Locate the cell with the specified text and output its [x, y] center coordinate. 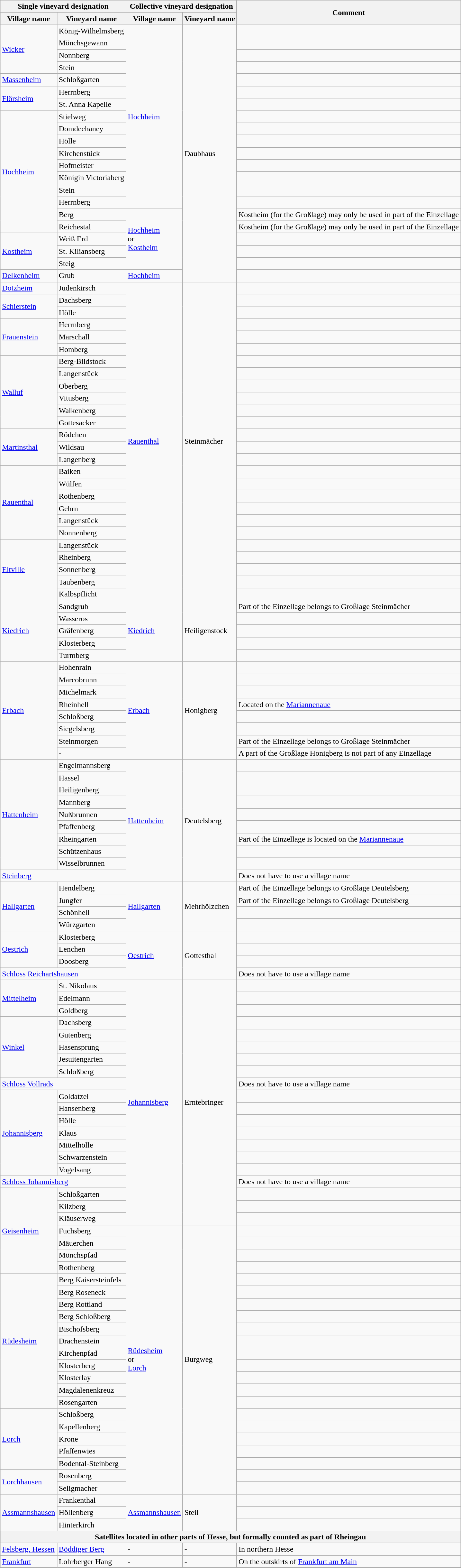
Marschall [91, 337]
Rheingarten [91, 839]
Baiken [91, 472]
Rosenberg [91, 1476]
Walkenberg [91, 410]
Nußbrunnen [91, 815]
Fuchsberg [91, 1231]
Engelmannsberg [91, 766]
Schloss Reichartshausen [63, 974]
Frankenthal [91, 1500]
Wisselbrunnen [91, 863]
Taubenberg [91, 582]
Steinmächer [210, 441]
Mehrhölzchen [210, 906]
Flörsheim [29, 98]
Burgweg [210, 1360]
Single vineyard designation [63, 6]
Jungfer [91, 900]
Part of the Einzellage is located on the Mariannenaue [348, 839]
Berg-Bildstock [91, 362]
Gräfenberg [91, 631]
Krone [91, 1439]
Rüdesheim [29, 1341]
Lohrberger Hang [91, 1562]
Daubhaus [210, 153]
Vogelsang [91, 1170]
Berg Schloßberg [91, 1316]
Pfaffenwies [91, 1451]
Steig [91, 263]
Mönchspfad [91, 1255]
Gottesacker [91, 423]
Comment [348, 13]
Eltville [29, 570]
Würzgarten [91, 925]
Berg [91, 215]
Massenheim [29, 80]
Reichestal [91, 227]
Marcobrunn [91, 680]
Schützenhaus [91, 851]
Schwarzenstein [91, 1158]
Goldberg [91, 1010]
Collective vineyard designation [181, 6]
Mittelheim [29, 998]
Deutelsberg [210, 821]
Wicker [29, 49]
Böddiger Berg [91, 1549]
Rheinhell [91, 704]
St. Nikolaus [91, 986]
Schloss Vollrads [63, 1084]
Heiligenstock [210, 631]
Kirchenstück [91, 153]
Winkel [29, 1047]
Pfaffenberg [91, 827]
Jesuitengarten [91, 1059]
Satellites located in other parts of Hesse, but formally counted as part of Rheingau [230, 1537]
Mönchsgewann [91, 43]
Homberg [91, 349]
Berg Rottland [91, 1304]
Kapellenberg [91, 1427]
Nonnenberg [91, 533]
Mannberg [91, 802]
Drachenstein [91, 1341]
Honigberg [210, 710]
Sandgrub [91, 606]
Schloss Johannisberg [63, 1182]
A part of the Großlage Honigberg is not part of any Einzellage [348, 753]
Mäuerchen [91, 1243]
Nonnberg [91, 55]
Lenchen [91, 949]
Steil [210, 1512]
Felsberg, Hessen [29, 1549]
Oberberg [91, 386]
Rheinberg [91, 558]
Dotzheim [29, 288]
Michelmark [91, 692]
Höllenberg [91, 1512]
Rödchen [91, 435]
Hohenrain [91, 668]
Wasseros [91, 619]
Hansenberg [91, 1108]
Erntebringer [210, 1102]
Königin Victoriaberg [91, 178]
Klaus [91, 1133]
Hasensprung [91, 1047]
Vitusberg [91, 398]
Lorchhausen [29, 1482]
Grub [91, 276]
Mittelhölle [91, 1145]
Hassel [91, 778]
Gottesthal [210, 955]
Klosterlay [91, 1378]
Domdechaney [91, 129]
Martinsthal [29, 447]
Siegelsberg [91, 729]
Rosengarten [91, 1402]
Magdalenenkreuz [91, 1390]
Rüdesheim or Lorch [154, 1360]
Kalbspflicht [91, 594]
Berg Kaisersteinfels [91, 1280]
Doosberg [91, 962]
Wülfen [91, 484]
Weiß Erd [91, 239]
Berg Roseneck [91, 1292]
Steinberg [63, 876]
On the outskirts of Frankfurt am Main [348, 1562]
Kirchenpfad [91, 1353]
Turmberg [91, 655]
Goldatzel [91, 1096]
Heiligenberg [91, 790]
Sonnenberg [91, 570]
St. Anna Kapelle [91, 104]
Kostheim [29, 251]
Wildsau [91, 447]
Lorch [29, 1439]
Steinmorgen [91, 741]
Schönhell [91, 912]
König-Wilhelmsberg [91, 31]
Gehrn [91, 508]
Bischofsberg [91, 1329]
Walluf [29, 392]
Kläuserweg [91, 1219]
Stielweg [91, 116]
Judenkirsch [91, 288]
Frauenstein [29, 337]
Seligmacher [91, 1488]
Gutenberg [91, 1035]
Kilzberg [91, 1206]
Langenberg [91, 459]
Geisenheim [29, 1231]
Frankfurt [29, 1562]
Hendelberg [91, 888]
St. Kiliansberg [91, 251]
Schierstein [29, 306]
Bodental-Steinberg [91, 1463]
Hinterkirch [91, 1525]
Edelmann [91, 998]
Hofmeister [91, 166]
Delkenheim [29, 276]
In northern Hesse [348, 1549]
Located on the Mariannenaue [348, 704]
Hochheim or Kostheim [154, 239]
